Capture the cell that displays the provided text and extract its [x, y] central coordinate. 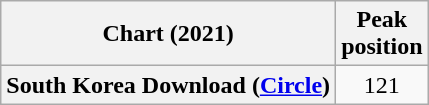
Chart (2021) [168, 34]
South Korea Download (Circle) [168, 85]
121 [382, 85]
Peakposition [382, 34]
